Capture the cell that displays the provided text and extract its [x, y] central coordinate. 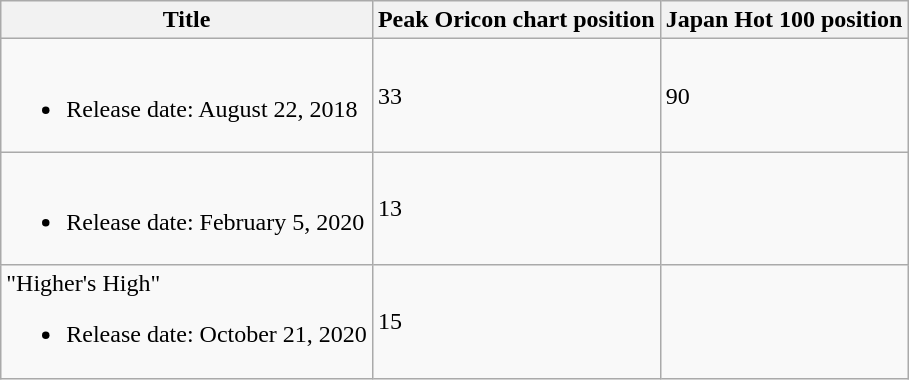
Japan Hot 100 position [784, 20]
15 [516, 322]
90 [784, 96]
Release date: February 5, 2020 [187, 208]
Title [187, 20]
33 [516, 96]
13 [516, 208]
Release date: August 22, 2018 [187, 96]
"Higher's High"Release date: October 21, 2020 [187, 322]
Peak Oricon chart position [516, 20]
